Find where the given text appears and provide that cell's center as [X, Y] coordinate. 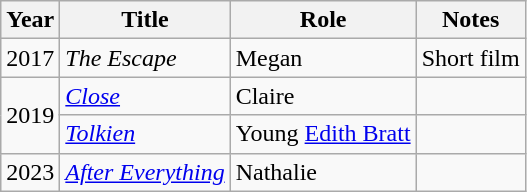
Role [323, 20]
Notes [470, 20]
Young Edith Bratt [323, 134]
Tolkien [145, 134]
Title [145, 20]
Short film [470, 58]
Close [145, 96]
Year [30, 20]
Claire [323, 96]
Nathalie [323, 172]
2017 [30, 58]
After Everything [145, 172]
2019 [30, 115]
The Escape [145, 58]
2023 [30, 172]
Megan [323, 58]
